Output the (X, Y) coordinate of the center of the cell containing the given text.  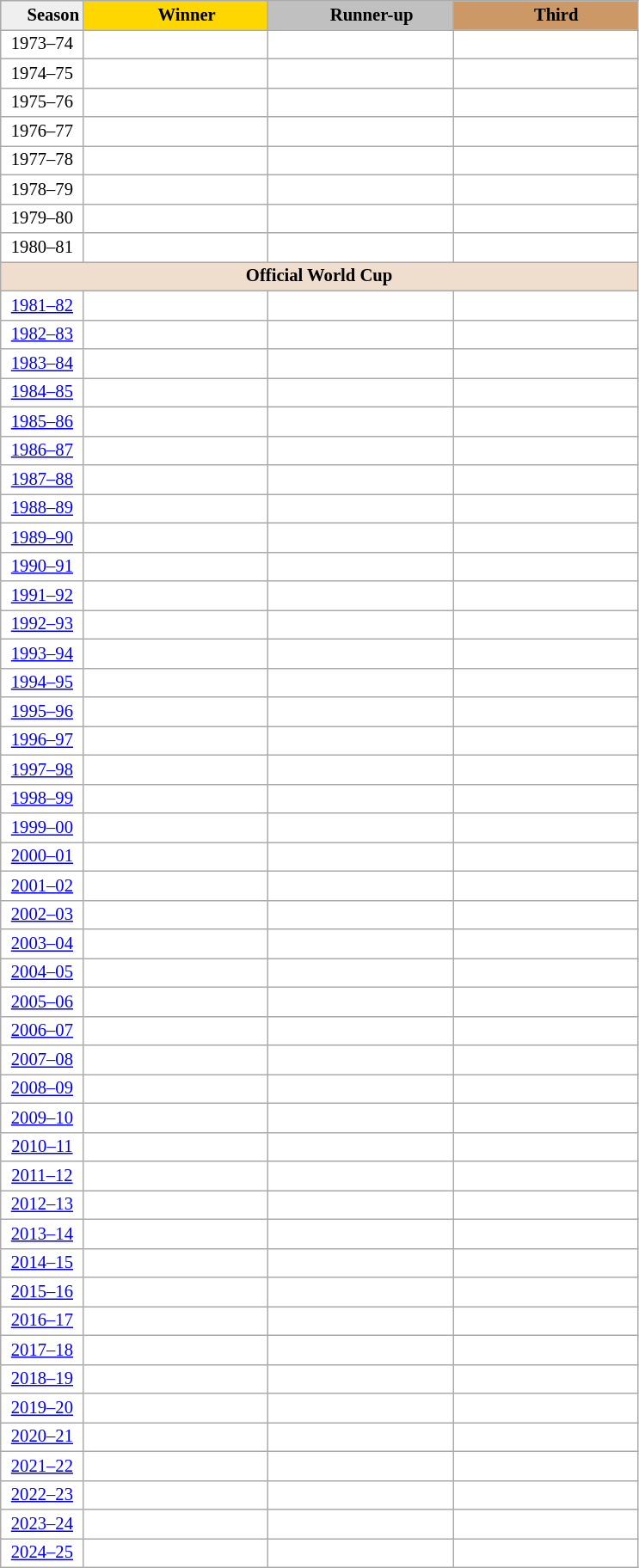
2008–09 (42, 1088)
2002–03 (42, 915)
1975–76 (42, 102)
Official World Cup (320, 276)
Runner-up (361, 15)
1976–77 (42, 132)
1994–95 (42, 683)
2011–12 (42, 1175)
2003–04 (42, 943)
2004–05 (42, 972)
2019–20 (42, 1407)
2001–02 (42, 885)
1985–86 (42, 421)
2018–19 (42, 1379)
1988–89 (42, 508)
1995–96 (42, 711)
1992–93 (42, 624)
1987–88 (42, 479)
1980–81 (42, 247)
Third (545, 15)
2024–25 (42, 1553)
Winner (175, 15)
2021–22 (42, 1466)
2007–08 (42, 1060)
2000–01 (42, 856)
1989–90 (42, 537)
1999–00 (42, 828)
2006–07 (42, 1031)
1982–83 (42, 334)
2012–13 (42, 1204)
1979–80 (42, 218)
1978–79 (42, 189)
1996–97 (42, 740)
2016–17 (42, 1320)
2022–23 (42, 1495)
2023–24 (42, 1524)
2005–06 (42, 1001)
1973–74 (42, 44)
1981–82 (42, 305)
1986–87 (42, 450)
1991–92 (42, 596)
2010–11 (42, 1147)
2017–18 (42, 1350)
1974–75 (42, 73)
1997–98 (42, 769)
2009–10 (42, 1118)
1998–99 (42, 799)
2015–16 (42, 1292)
2014–15 (42, 1263)
2020–21 (42, 1436)
1984–85 (42, 392)
1977–78 (42, 160)
2013–14 (42, 1234)
Season (42, 15)
1990–91 (42, 567)
1993–94 (42, 653)
1983–84 (42, 364)
